Identify which cell holds the provided text, then report its [x, y] central coordinate. 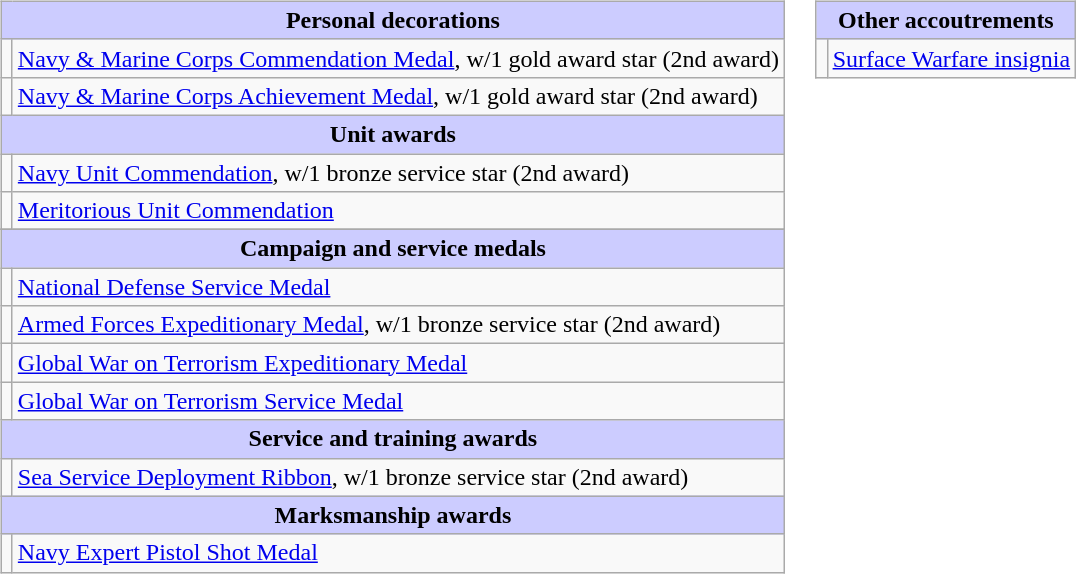
National Defense Service Medal [398, 287]
Meritorious Unit Commendation [398, 211]
Navy Expert Pistol Shot Medal [398, 553]
Navy & Marine Corps Achievement Medal, w/1 gold award star (2nd award) [398, 96]
Surface Warfare insignia [952, 58]
Navy & Marine Corps Commendation Medal, w/1 gold award star (2nd award) [398, 58]
Sea Service Deployment Ribbon, w/1 bronze service star (2nd award) [398, 477]
Unit awards [392, 134]
Other accoutrements [946, 20]
Personal decorations [392, 20]
Global War on Terrorism Expeditionary Medal [398, 363]
Campaign and service medals [392, 249]
Navy Unit Commendation, w/1 bronze service star (2nd award) [398, 173]
Global War on Terrorism Service Medal [398, 401]
Service and training awards [392, 439]
Marksmanship awards [392, 515]
Armed Forces Expeditionary Medal, w/1 bronze service star (2nd award) [398, 325]
